Return [X, Y] of the center of cell containing provided text 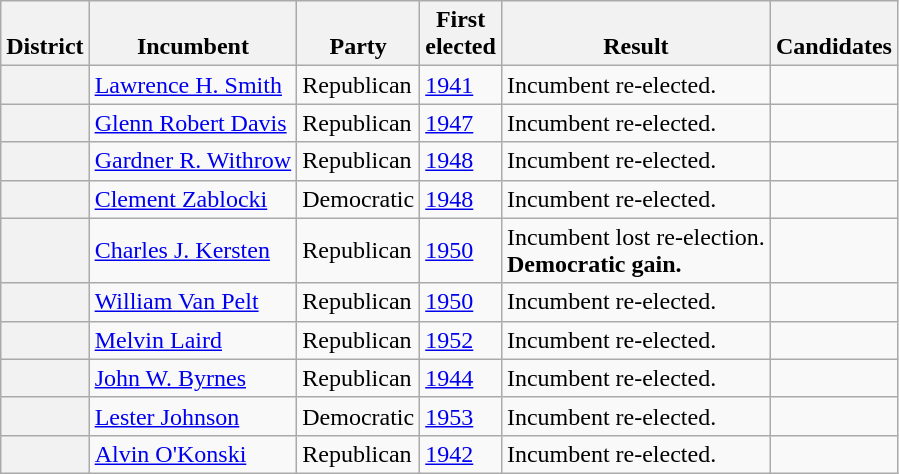
Incumbent lost re-election.Democratic gain. [636, 250]
1942 [461, 454]
Result [636, 34]
Firstelected [461, 34]
William Van Pelt [193, 302]
1953 [461, 416]
Charles J. Kersten [193, 250]
Alvin O'Konski [193, 454]
1947 [461, 123]
1952 [461, 340]
Party [358, 34]
1944 [461, 378]
Clement Zablocki [193, 199]
Candidates [834, 34]
Lawrence H. Smith [193, 85]
John W. Byrnes [193, 378]
Lester Johnson [193, 416]
Melvin Laird [193, 340]
Gardner R. Withrow [193, 161]
District [45, 34]
Glenn Robert Davis [193, 123]
1941 [461, 85]
Incumbent [193, 34]
